Return [x, y] of the center of cell containing provided text 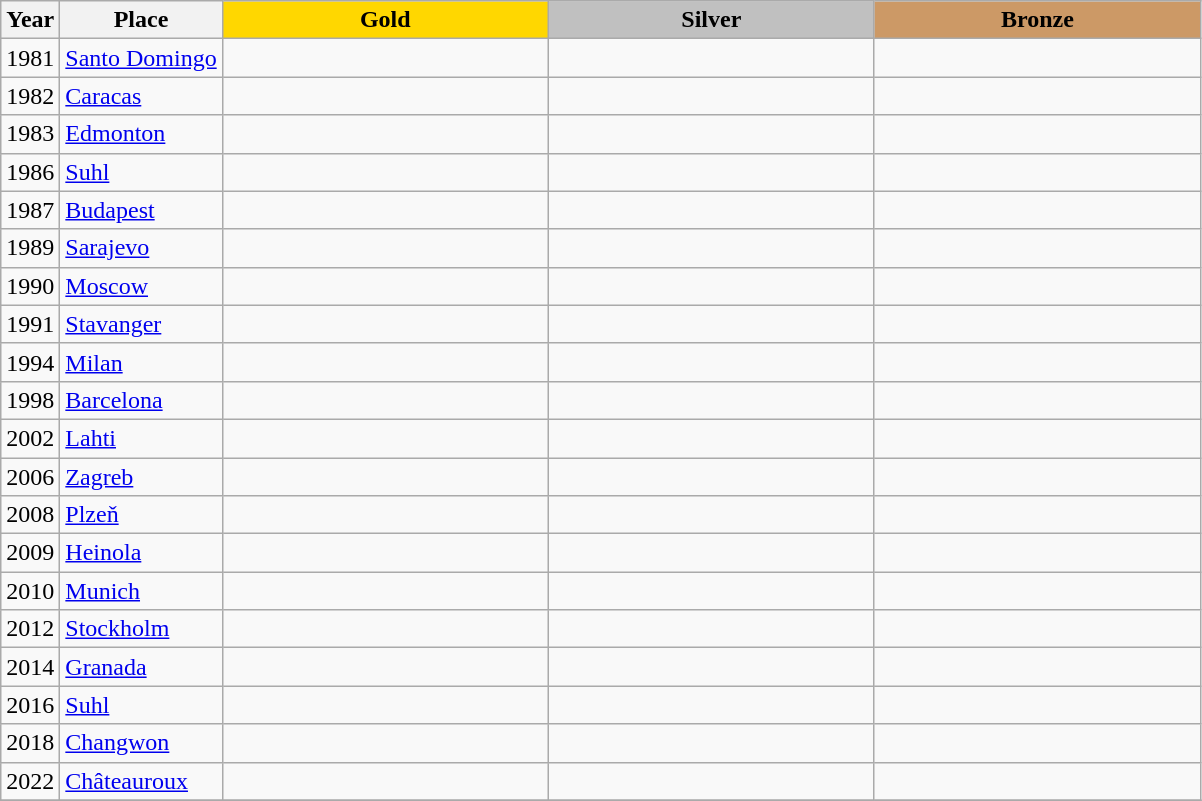
2016 [30, 705]
2008 [30, 515]
Milan [141, 362]
Châteauroux [141, 781]
1982 [30, 96]
2009 [30, 553]
1983 [30, 134]
2022 [30, 781]
1987 [30, 210]
Zagreb [141, 477]
Heinola [141, 553]
Gold [385, 20]
Sarajevo [141, 248]
Caracas [141, 96]
Moscow [141, 286]
Santo Domingo [141, 58]
Silver [711, 20]
1989 [30, 248]
1998 [30, 400]
Plzeň [141, 515]
2010 [30, 591]
Munich [141, 591]
Budapest [141, 210]
1994 [30, 362]
Lahti [141, 438]
1990 [30, 286]
1991 [30, 324]
Place [141, 20]
1986 [30, 172]
2018 [30, 743]
Stavanger [141, 324]
1981 [30, 58]
Edmonton [141, 134]
2006 [30, 477]
Changwon [141, 743]
2012 [30, 629]
Bronze [1037, 20]
Year [30, 20]
Granada [141, 667]
2002 [30, 438]
2014 [30, 667]
Barcelona [141, 400]
Stockholm [141, 629]
